Determine the [X, Y] coordinate at the center of the cell enclosing the given text.  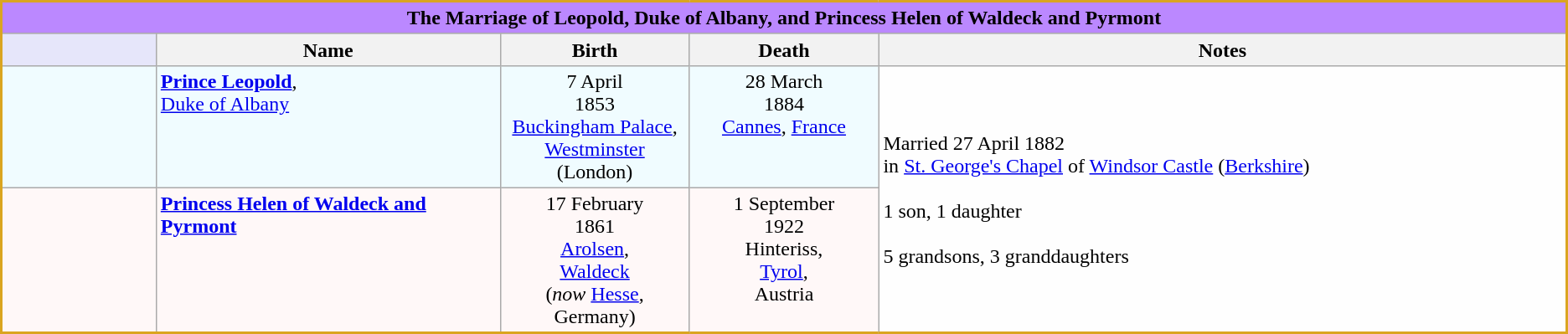
7 April 1853 Buckingham Palace, Westminster (London) [595, 126]
28 March 1884Cannes, France [784, 126]
Name [328, 49]
Married 27 April 1882 in St. George's Chapel of Windsor Castle (Berkshire) 1 son, 1 daughter5 grandsons, 3 granddaughters [1223, 199]
17 February 1861 Arolsen, Waldeck(now Hesse, Germany) [595, 259]
Notes [1223, 49]
Birth [595, 49]
Death [784, 49]
1 September 1922 Hinteriss,Tyrol, Austria [784, 259]
Princess Helen of Waldeck and Pyrmont [328, 259]
Prince Leopold, Duke of Albany [328, 126]
The Marriage of Leopold, Duke of Albany, and Princess Helen of Waldeck and Pyrmont [784, 18]
